Return [x, y] of the center of cell containing provided text 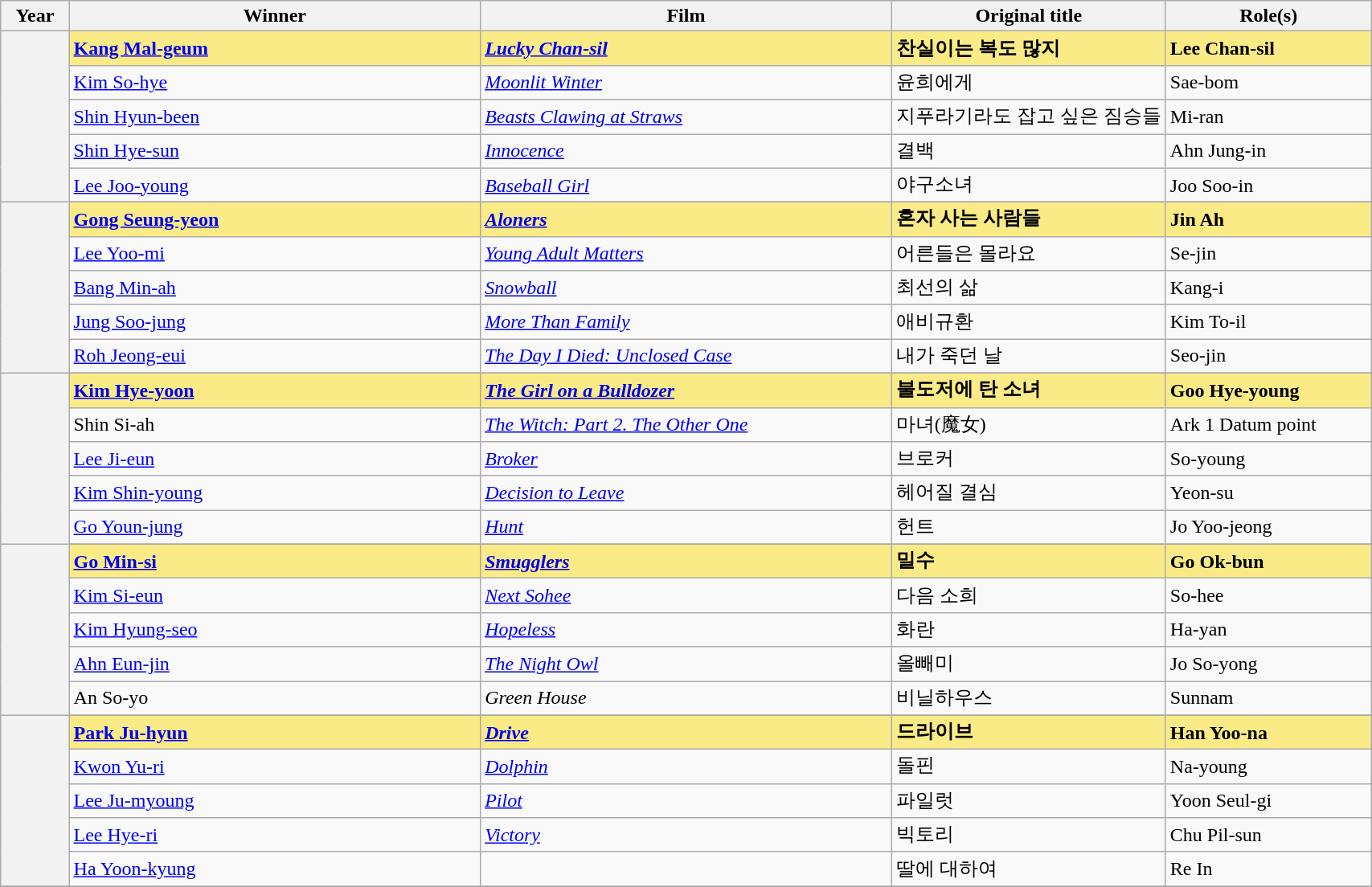
Re In [1268, 869]
Innocence [686, 151]
Young Adult Matters [686, 254]
애비규환 [1029, 321]
혼자 사는 사람들 [1029, 220]
Beasts Clawing at Straws [686, 117]
The Night Owl [686, 664]
Yeon-su [1268, 493]
최선의 삶 [1029, 288]
Ha Yoon-kyung [275, 869]
Jung Soo-jung [275, 321]
Go Min-si [275, 561]
돌핀 [1029, 766]
Broker [686, 460]
Shin Hye-sun [275, 151]
Ahn Jung-in [1268, 151]
Hunt [686, 527]
Snowball [686, 288]
Next Sohee [686, 596]
Kim Si-eun [275, 596]
Victory [686, 836]
Gong Seung-yeon [275, 220]
비닐하우스 [1029, 699]
Roh Jeong-eui [275, 357]
Ark 1 Datum point [1268, 424]
Baseball Girl [686, 185]
The Witch: Part 2. The Other One [686, 424]
Moonlit Winter [686, 82]
Yoon Seul-gi [1268, 800]
Original title [1029, 16]
Jo Yoo-jeong [1268, 527]
Smugglers [686, 561]
Winner [275, 16]
Seo-jin [1268, 357]
Jo So-yong [1268, 664]
Kim Shin-young [275, 493]
딸에 대하여 [1029, 869]
Ha-yan [1268, 630]
어른들은 몰라요 [1029, 254]
Kang-i [1268, 288]
결백 [1029, 151]
Lucky Chan-sil [686, 48]
Jin Ah [1268, 220]
Goo Hye-young [1268, 390]
The Day I Died: Unclosed Case [686, 357]
Joo Soo-in [1268, 185]
Green House [686, 699]
지푸라기라도 잡고 싶은 짐승들 [1029, 117]
Go Ok-bun [1268, 561]
Lee Hye-ri [275, 836]
Lee Ji-eun [275, 460]
The Girl on a Bulldozer [686, 390]
올빼미 [1029, 664]
Role(s) [1268, 16]
찬실이는 복도 많지 [1029, 48]
Kim Hyung-seo [275, 630]
Na-young [1268, 766]
Ahn Eun-jin [275, 664]
Decision to Leave [686, 493]
Film [686, 16]
윤희에게 [1029, 82]
Dolphin [686, 766]
Chu Pil-sun [1268, 836]
So-young [1268, 460]
Se-jin [1268, 254]
다음 소희 [1029, 596]
Go Youn-jung [275, 527]
마녀(魔女) [1029, 424]
내가 죽던 날 [1029, 357]
Han Yoo-na [1268, 733]
Hopeless [686, 630]
헌트 [1029, 527]
Pilot [686, 800]
Drive [686, 733]
Sunnam [1268, 699]
Kang Mal-geum [275, 48]
파일럿 [1029, 800]
Park Ju-hyun [275, 733]
Aloners [686, 220]
야구소녀 [1029, 185]
Lee Ju-myoung [275, 800]
Mi-ran [1268, 117]
Shin Si-ah [275, 424]
Shin Hyun-been [275, 117]
Lee Chan-sil [1268, 48]
빅토리 [1029, 836]
More Than Family [686, 321]
드라이브 [1029, 733]
Year [35, 16]
An So-yo [275, 699]
Kim Hye-yoon [275, 390]
So-hee [1268, 596]
Bang Min-ah [275, 288]
브로커 [1029, 460]
Lee Yoo-mi [275, 254]
불도저에 탄 소녀 [1029, 390]
Sae-bom [1268, 82]
밀수 [1029, 561]
화란 [1029, 630]
Kim So-hye [275, 82]
Kwon Yu-ri [275, 766]
Lee Joo-young [275, 185]
헤어질 결심 [1029, 493]
Kim To-il [1268, 321]
